Scan for the cell matching the given text and deliver its (x, y) coordinate at center. 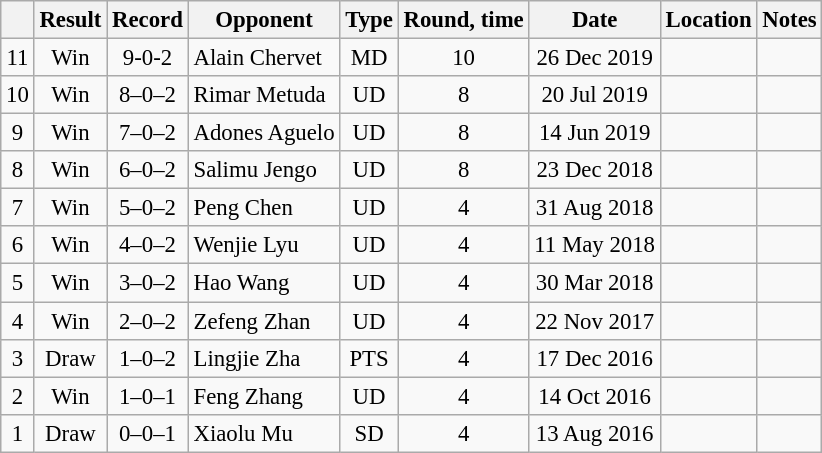
30 Mar 2018 (594, 283)
Result (70, 20)
7 (18, 208)
1–0–1 (148, 396)
Alain Chervet (264, 58)
5 (18, 283)
3 (18, 358)
Hao Wang (264, 283)
23 Dec 2018 (594, 170)
6–0–2 (148, 170)
26 Dec 2019 (594, 58)
Notes (790, 20)
Salimu Jengo (264, 170)
Type (369, 20)
Location (708, 20)
Round, time (464, 20)
0–0–1 (148, 433)
Wenjie Lyu (264, 245)
2–0–2 (148, 321)
17 Dec 2016 (594, 358)
11 May 2018 (594, 245)
5–0–2 (148, 208)
Record (148, 20)
Rimar Metuda (264, 95)
Lingjie Zha (264, 358)
9 (18, 133)
7–0–2 (148, 133)
SD (369, 433)
PTS (369, 358)
9-0-2 (148, 58)
3–0–2 (148, 283)
1 (18, 433)
MD (369, 58)
1–0–2 (148, 358)
8–0–2 (148, 95)
2 (18, 396)
31 Aug 2018 (594, 208)
14 Jun 2019 (594, 133)
Zefeng Zhan (264, 321)
Feng Zhang (264, 396)
4–0–2 (148, 245)
14 Oct 2016 (594, 396)
11 (18, 58)
20 Jul 2019 (594, 95)
6 (18, 245)
Opponent (264, 20)
22 Nov 2017 (594, 321)
13 Aug 2016 (594, 433)
Adones Aguelo (264, 133)
Peng Chen (264, 208)
Date (594, 20)
Xiaolu Mu (264, 433)
